Scan for the cell matching the given text and deliver its (x, y) coordinate at center. 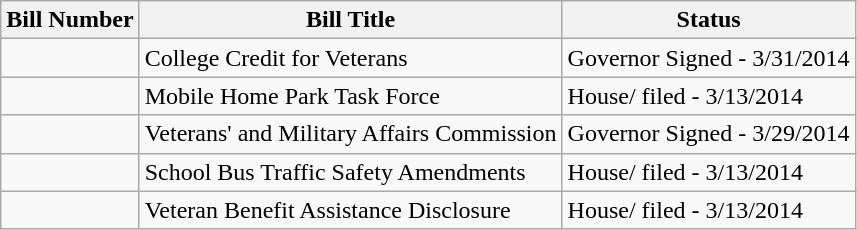
Bill Number (70, 20)
Bill Title (350, 20)
Mobile Home Park Task Force (350, 96)
Veterans' and Military Affairs Commission (350, 134)
Governor Signed - 3/31/2014 (708, 58)
Veteran Benefit Assistance Disclosure (350, 210)
Status (708, 20)
Governor Signed - 3/29/2014 (708, 134)
College Credit for Veterans (350, 58)
School Bus Traffic Safety Amendments (350, 172)
